Locate the cell with the specified text and output its [x, y] center coordinate. 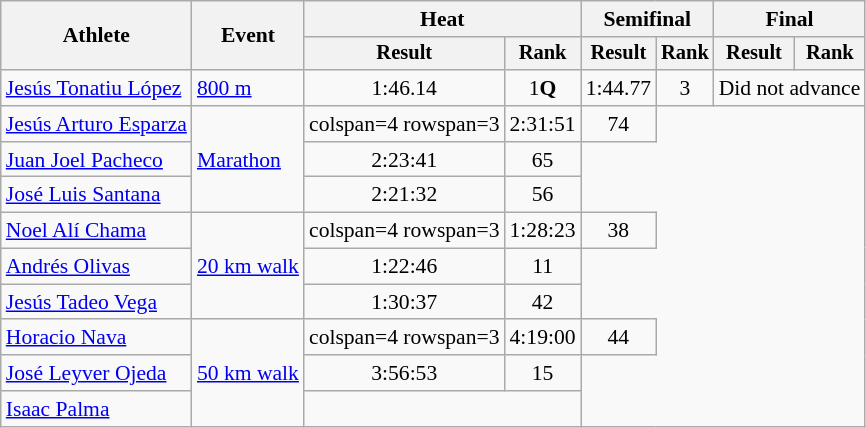
Marathon [248, 160]
2:23:41 [404, 160]
José Leyver Ojeda [96, 373]
1:22:46 [404, 267]
1:30:37 [404, 302]
Jesús Tadeo Vega [96, 302]
4:19:00 [543, 338]
Noel Alí Chama [96, 231]
Jesús Tonatiu López [96, 88]
Heat [442, 19]
3 [685, 88]
Semifinal [648, 19]
44 [618, 338]
1Q [543, 88]
74 [618, 124]
Jesús Arturo Esparza [96, 124]
Did not advance [790, 88]
38 [618, 231]
Horacio Nava [96, 338]
3:56:53 [404, 373]
50 km walk [248, 374]
15 [543, 373]
José Luis Santana [96, 195]
1:28:23 [543, 231]
2:31:51 [543, 124]
Andrés Olivas [96, 267]
800 m [248, 88]
20 km walk [248, 266]
11 [543, 267]
Juan Joel Pacheco [96, 160]
Isaac Palma [96, 409]
Final [790, 19]
1:44.77 [618, 88]
Athlete [96, 36]
1:46.14 [404, 88]
42 [543, 302]
56 [543, 195]
65 [543, 160]
2:21:32 [404, 195]
Event [248, 36]
